For the text-containing cell, return its midpoint in (x, y) coordinate format. 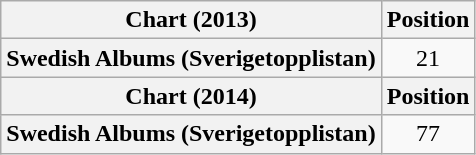
77 (428, 134)
Chart (2013) (191, 20)
21 (428, 58)
Chart (2014) (191, 96)
